Output the (x, y) coordinate of the center of the cell containing the given text.  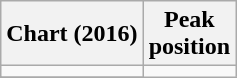
Chart (2016) (72, 34)
Peak position (189, 34)
